Detect which cell encompasses the target text, then output its (X, Y) center coordinate. 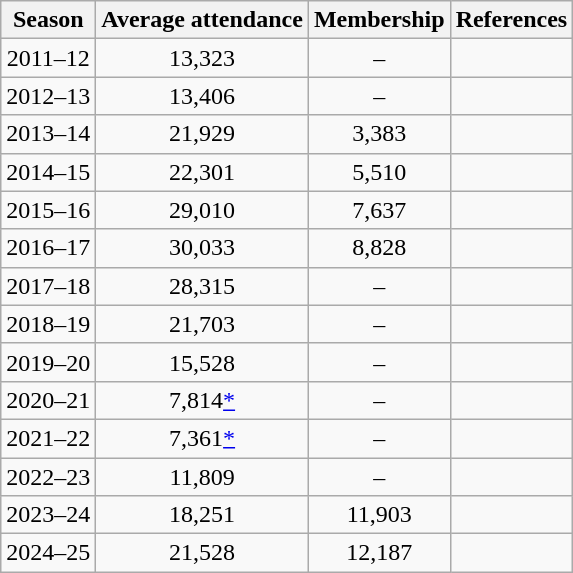
8,828 (379, 248)
2012–13 (48, 96)
2017–18 (48, 286)
2021–22 (48, 438)
5,510 (379, 172)
2020–21 (48, 400)
2015–16 (48, 210)
Season (48, 20)
18,251 (202, 515)
12,187 (379, 553)
2016–17 (48, 248)
3,383 (379, 134)
2019–20 (48, 362)
13,323 (202, 58)
22,301 (202, 172)
2022–23 (48, 477)
11,903 (379, 515)
29,010 (202, 210)
2013–14 (48, 134)
7,361* (202, 438)
2024–25 (48, 553)
2023–24 (48, 515)
Membership (379, 20)
2014–15 (48, 172)
Average attendance (202, 20)
21,929 (202, 134)
11,809 (202, 477)
2018–19 (48, 324)
28,315 (202, 286)
13,406 (202, 96)
7,814* (202, 400)
15,528 (202, 362)
21,703 (202, 324)
30,033 (202, 248)
7,637 (379, 210)
2011–12 (48, 58)
21,528 (202, 553)
References (512, 20)
